Search for the cell housing the specified text and yield its (X, Y) center coordinate. 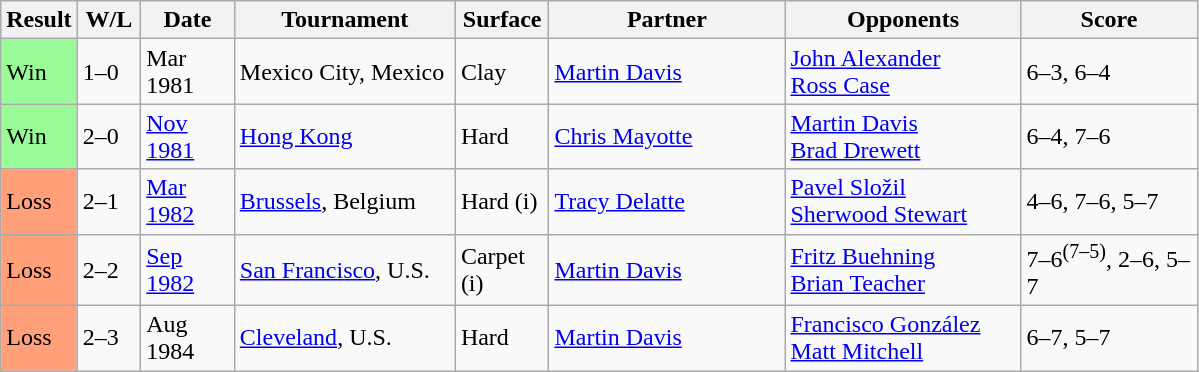
John Alexander Ross Case (903, 72)
Partner (667, 20)
Opponents (903, 20)
Mexico City, Mexico (344, 72)
Aug 1984 (188, 338)
6–4, 7–6 (1109, 136)
Brussels, Belgium (344, 202)
W/L (109, 20)
6–7, 5–7 (1109, 338)
Francisco González Matt Mitchell (903, 338)
2–1 (109, 202)
2–2 (109, 270)
Sep 1982 (188, 270)
Chris Mayotte (667, 136)
Result (39, 20)
4–6, 7–6, 5–7 (1109, 202)
Tracy Delatte (667, 202)
Clay (502, 72)
Hard (i) (502, 202)
7–6(7–5), 2–6, 5–7 (1109, 270)
2–3 (109, 338)
6–3, 6–4 (1109, 72)
Hong Kong (344, 136)
Score (1109, 20)
Surface (502, 20)
Date (188, 20)
Mar 1982 (188, 202)
1–0 (109, 72)
Mar 1981 (188, 72)
Cleveland, U.S. (344, 338)
San Francisco, U.S. (344, 270)
2–0 (109, 136)
Pavel Složil Sherwood Stewart (903, 202)
Nov 1981 (188, 136)
Martin Davis Brad Drewett (903, 136)
Tournament (344, 20)
Fritz Buehning Brian Teacher (903, 270)
Carpet (i) (502, 270)
